Capture the cell that displays the provided text and extract its (X, Y) central coordinate. 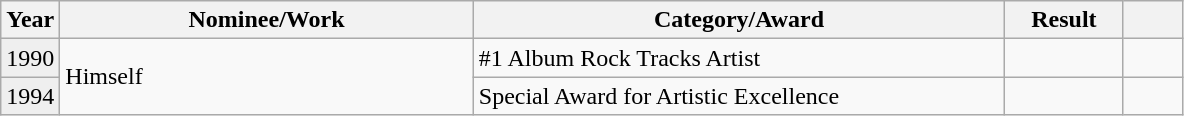
Nominee/Work (266, 20)
Special Award for Artistic Excellence (739, 96)
1990 (30, 58)
1994 (30, 96)
Category/Award (739, 20)
Year (30, 20)
Himself (266, 77)
Result (1064, 20)
#1 Album Rock Tracks Artist (739, 58)
